Detect which cell encompasses the target text, then output its [X, Y] center coordinate. 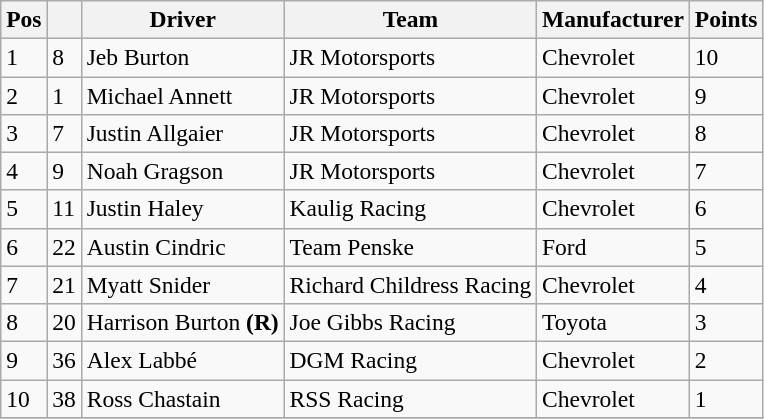
Myatt Snider [182, 285]
Points [726, 19]
Joe Gibbs Racing [410, 322]
Justin Haley [182, 209]
Manufacturer [614, 19]
Michael Annett [182, 95]
Kaulig Racing [410, 209]
Team [410, 19]
Jeb Burton [182, 57]
Ross Chastain [182, 398]
Driver [182, 19]
RSS Racing [410, 398]
Harrison Burton (R) [182, 322]
Toyota [614, 322]
22 [64, 247]
Pos [24, 19]
Richard Childress Racing [410, 285]
21 [64, 285]
Austin Cindric [182, 247]
Team Penske [410, 247]
Ford [614, 247]
20 [64, 322]
11 [64, 209]
Justin Allgaier [182, 133]
Noah Gragson [182, 171]
36 [64, 360]
38 [64, 398]
Alex Labbé [182, 360]
DGM Racing [410, 360]
